From the cell containing the given text, extract its center point as [x, y] coordinate. 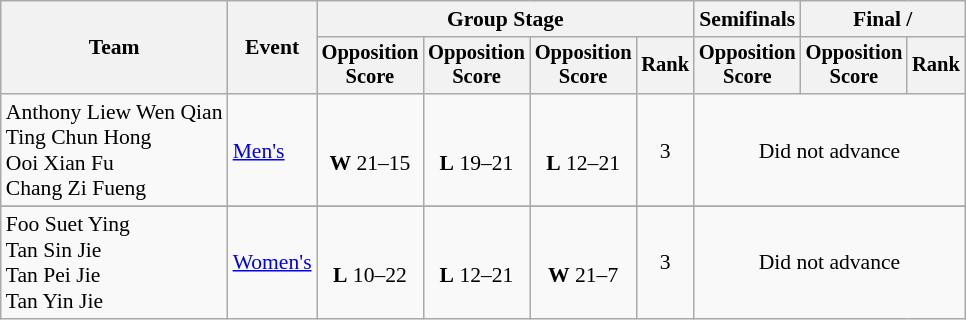
Women's [272, 263]
Team [114, 48]
Semifinals [748, 19]
W 21–7 [584, 263]
Anthony Liew Wen QianTing Chun HongOoi Xian FuChang Zi Fueng [114, 150]
Group Stage [506, 19]
Foo Suet YingTan Sin JieTan Pei JieTan Yin Jie [114, 263]
L 19–21 [476, 150]
Event [272, 48]
Final / [883, 19]
L 10–22 [370, 263]
Men's [272, 150]
W 21–15 [370, 150]
